For the text-containing cell, return its midpoint in [x, y] coordinate format. 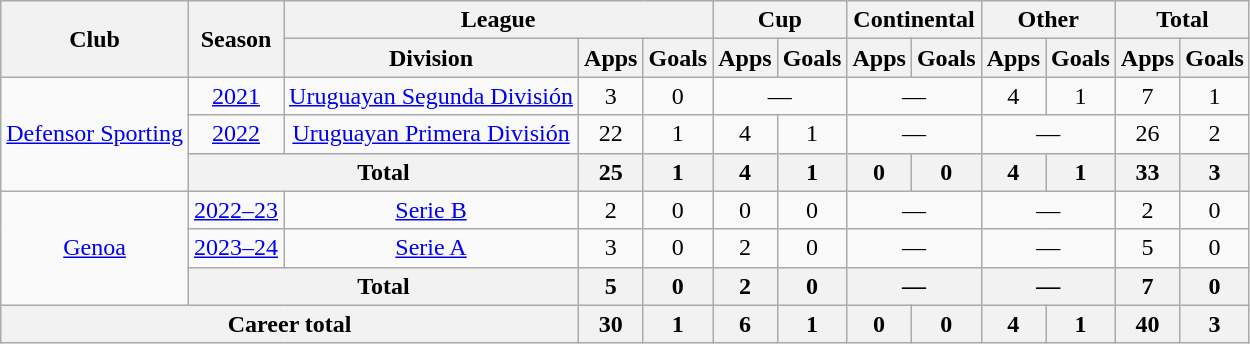
Defensor Sporting [95, 134]
League [498, 20]
Genoa [95, 248]
30 [611, 324]
2023–24 [236, 248]
Cup [780, 20]
2022 [236, 134]
26 [1147, 134]
2021 [236, 96]
40 [1147, 324]
2022–23 [236, 210]
Serie A [432, 248]
Continental [914, 20]
Uruguayan Segunda División [432, 96]
25 [611, 172]
Club [95, 39]
22 [611, 134]
Division [432, 58]
Career total [290, 324]
33 [1147, 172]
6 [745, 324]
Other [1048, 20]
Serie B [432, 210]
Season [236, 39]
Uruguayan Primera División [432, 134]
